Capture the cell that displays the provided text and extract its (X, Y) central coordinate. 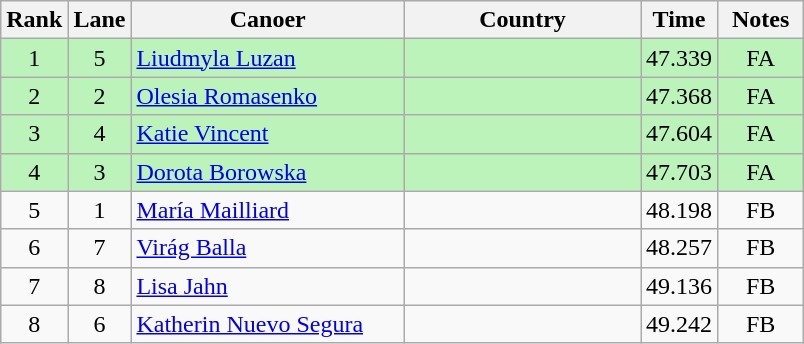
Country (522, 20)
Rank (34, 20)
49.136 (680, 286)
Katie Vincent (268, 134)
Liudmyla Luzan (268, 58)
María Mailliard (268, 210)
47.339 (680, 58)
Olesia Romasenko (268, 96)
47.703 (680, 172)
Time (680, 20)
Lisa Jahn (268, 286)
48.198 (680, 210)
Canoer (268, 20)
47.604 (680, 134)
47.368 (680, 96)
48.257 (680, 248)
49.242 (680, 324)
Virág Balla (268, 248)
Lane (100, 20)
Katherin Nuevo Segura (268, 324)
Notes (761, 20)
Dorota Borowska (268, 172)
